Return [X, Y] of the center of cell containing provided text 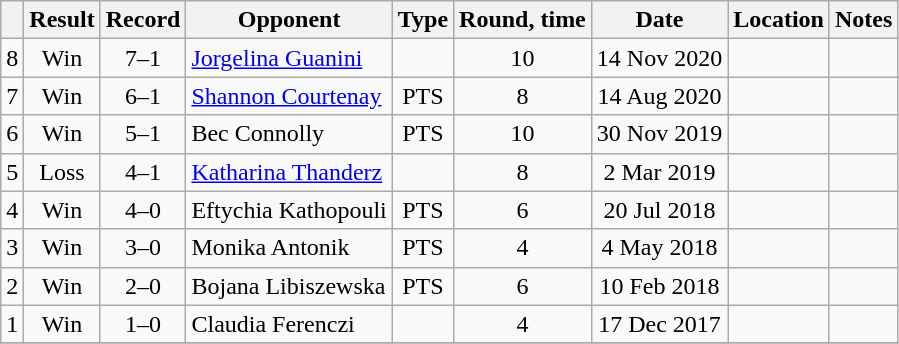
Result [62, 20]
Bojana Libiszewska [289, 286]
3 [12, 248]
Shannon Courtenay [289, 96]
Location [779, 20]
Date [659, 20]
Jorgelina Guanini [289, 58]
14 Aug 2020 [659, 96]
1 [12, 324]
2–0 [143, 286]
10 Feb 2018 [659, 286]
5–1 [143, 134]
7–1 [143, 58]
2 [12, 286]
6–1 [143, 96]
7 [12, 96]
4 May 2018 [659, 248]
Eftychia Kathopouli [289, 210]
20 Jul 2018 [659, 210]
Round, time [523, 20]
Notes [863, 20]
Type [422, 20]
Claudia Ferenczi [289, 324]
4–0 [143, 210]
1–0 [143, 324]
Record [143, 20]
Opponent [289, 20]
2 Mar 2019 [659, 172]
Katharina Thanderz [289, 172]
Loss [62, 172]
30 Nov 2019 [659, 134]
4–1 [143, 172]
Monika Antonik [289, 248]
14 Nov 2020 [659, 58]
Bec Connolly [289, 134]
5 [12, 172]
17 Dec 2017 [659, 324]
3–0 [143, 248]
